Search for the cell housing the specified text and yield its [X, Y] center coordinate. 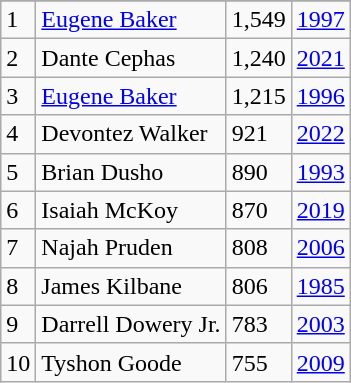
2003 [320, 324]
1 [18, 20]
1996 [320, 96]
Darrell Dowery Jr. [131, 324]
Devontez Walker [131, 134]
783 [258, 324]
808 [258, 248]
2 [18, 58]
2022 [320, 134]
921 [258, 134]
755 [258, 362]
6 [18, 210]
806 [258, 286]
1993 [320, 172]
7 [18, 248]
Brian Dusho [131, 172]
8 [18, 286]
9 [18, 324]
1985 [320, 286]
2006 [320, 248]
2009 [320, 362]
Tyshon Goode [131, 362]
2021 [320, 58]
890 [258, 172]
4 [18, 134]
3 [18, 96]
1997 [320, 20]
1,549 [258, 20]
870 [258, 210]
Isaiah McKoy [131, 210]
5 [18, 172]
Najah Pruden [131, 248]
1,240 [258, 58]
Dante Cephas [131, 58]
James Kilbane [131, 286]
1,215 [258, 96]
10 [18, 362]
2019 [320, 210]
